Return the (x, y) coordinate for the center point of the cell that contains the specified text.  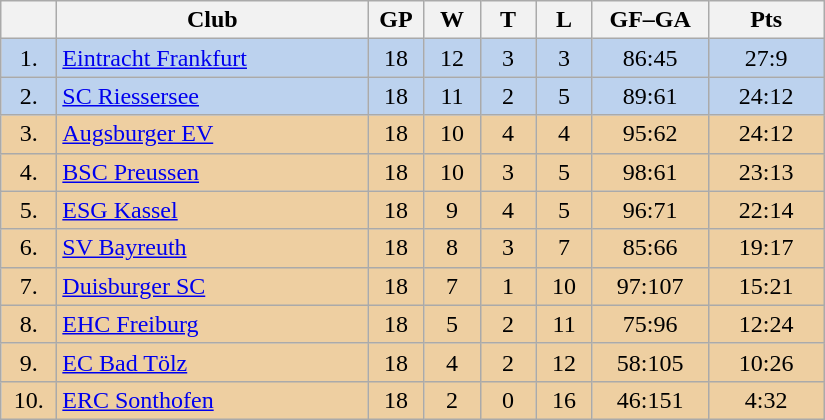
ERC Sonthofen (212, 400)
W (452, 20)
4:32 (766, 400)
27:9 (766, 58)
EC Bad Tölz (212, 362)
85:66 (650, 248)
SV Bayreuth (212, 248)
96:71 (650, 210)
0 (508, 400)
9. (29, 362)
3. (29, 134)
T (508, 20)
7. (29, 286)
Club (212, 20)
Duisburger SC (212, 286)
1 (508, 286)
BSC Preussen (212, 172)
10. (29, 400)
Augsburger EV (212, 134)
98:61 (650, 172)
75:96 (650, 324)
97:107 (650, 286)
58:105 (650, 362)
GP (396, 20)
SC Riessersee (212, 96)
5. (29, 210)
15:21 (766, 286)
9 (452, 210)
19:17 (766, 248)
16 (564, 400)
10:26 (766, 362)
89:61 (650, 96)
86:45 (650, 58)
8. (29, 324)
22:14 (766, 210)
95:62 (650, 134)
EHC Freiburg (212, 324)
8 (452, 248)
L (564, 20)
4. (29, 172)
6. (29, 248)
23:13 (766, 172)
46:151 (650, 400)
2. (29, 96)
12:24 (766, 324)
Eintracht Frankfurt (212, 58)
ESG Kassel (212, 210)
Pts (766, 20)
GF–GA (650, 20)
1. (29, 58)
